Return (X, Y) of the center of cell containing provided text 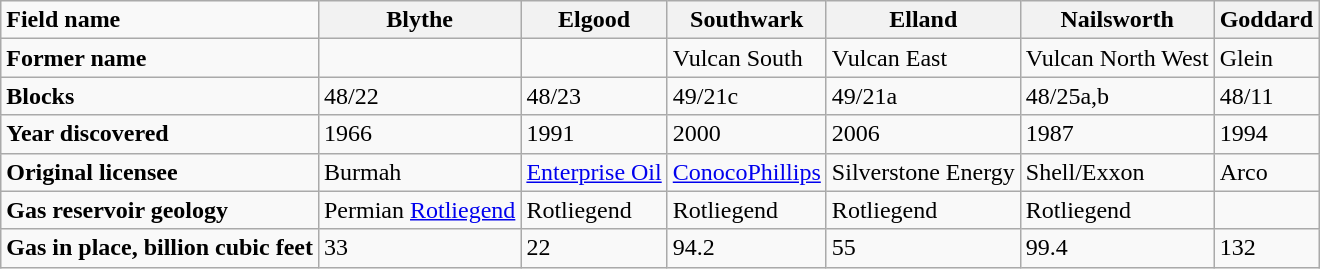
Glein (1266, 58)
2000 (746, 134)
Burmah (419, 172)
Goddard (1266, 20)
Year discovered (160, 134)
Enterprise Oil (594, 172)
Elland (923, 20)
49/21a (923, 96)
Field name (160, 20)
Original licensee (160, 172)
Vulcan North West (1117, 58)
1991 (594, 134)
Vulcan South (746, 58)
48/23 (594, 96)
Arco (1266, 172)
132 (1266, 248)
49/21c (746, 96)
99.4 (1117, 248)
1994 (1266, 134)
22 (594, 248)
Blythe (419, 20)
Elgood (594, 20)
Former name (160, 58)
94.2 (746, 248)
48/11 (1266, 96)
1966 (419, 134)
Permian Rotliegend (419, 210)
Nailsworth (1117, 20)
Shell/Exxon (1117, 172)
55 (923, 248)
48/22 (419, 96)
Gas in place, billion cubic feet (160, 248)
Silverstone Energy (923, 172)
1987 (1117, 134)
Blocks (160, 96)
Gas reservoir geology (160, 210)
ConocoPhillips (746, 172)
33 (419, 248)
Southwark (746, 20)
48/25a,b (1117, 96)
Vulcan East (923, 58)
2006 (923, 134)
